Identify which cell holds the provided text, then report its (x, y) central coordinate. 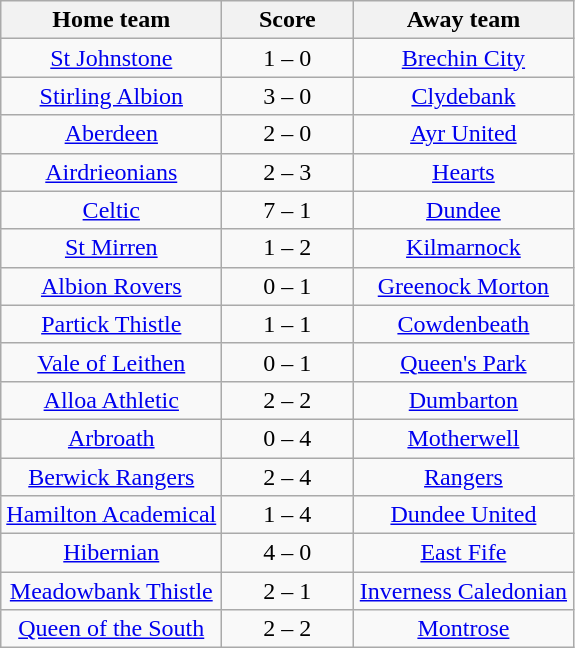
Arbroath (112, 438)
Stirling Albion (112, 96)
Celtic (112, 210)
Hearts (464, 172)
2 – 1 (288, 591)
Hamilton Academical (112, 515)
1 – 1 (288, 324)
Hibernian (112, 553)
2 – 0 (288, 134)
Brechin City (464, 58)
Queen's Park (464, 362)
Kilmarnock (464, 248)
Score (288, 20)
Berwick Rangers (112, 477)
1 – 2 (288, 248)
Motherwell (464, 438)
Alloa Athletic (112, 400)
2 – 3 (288, 172)
St Johnstone (112, 58)
0 – 4 (288, 438)
Montrose (464, 629)
Aberdeen (112, 134)
Greenock Morton (464, 286)
St Mirren (112, 248)
Dundee (464, 210)
Clydebank (464, 96)
7 – 1 (288, 210)
3 – 0 (288, 96)
1 – 0 (288, 58)
1 – 4 (288, 515)
Ayr United (464, 134)
Airdrieonians (112, 172)
East Fife (464, 553)
Home team (112, 20)
2 – 4 (288, 477)
Inverness Caledonian (464, 591)
Partick Thistle (112, 324)
Vale of Leithen (112, 362)
Rangers (464, 477)
Albion Rovers (112, 286)
Dumbarton (464, 400)
Dundee United (464, 515)
Meadowbank Thistle (112, 591)
Cowdenbeath (464, 324)
Away team (464, 20)
Queen of the South (112, 629)
4 – 0 (288, 553)
